Scan for the cell matching the given text and deliver its (x, y) coordinate at center. 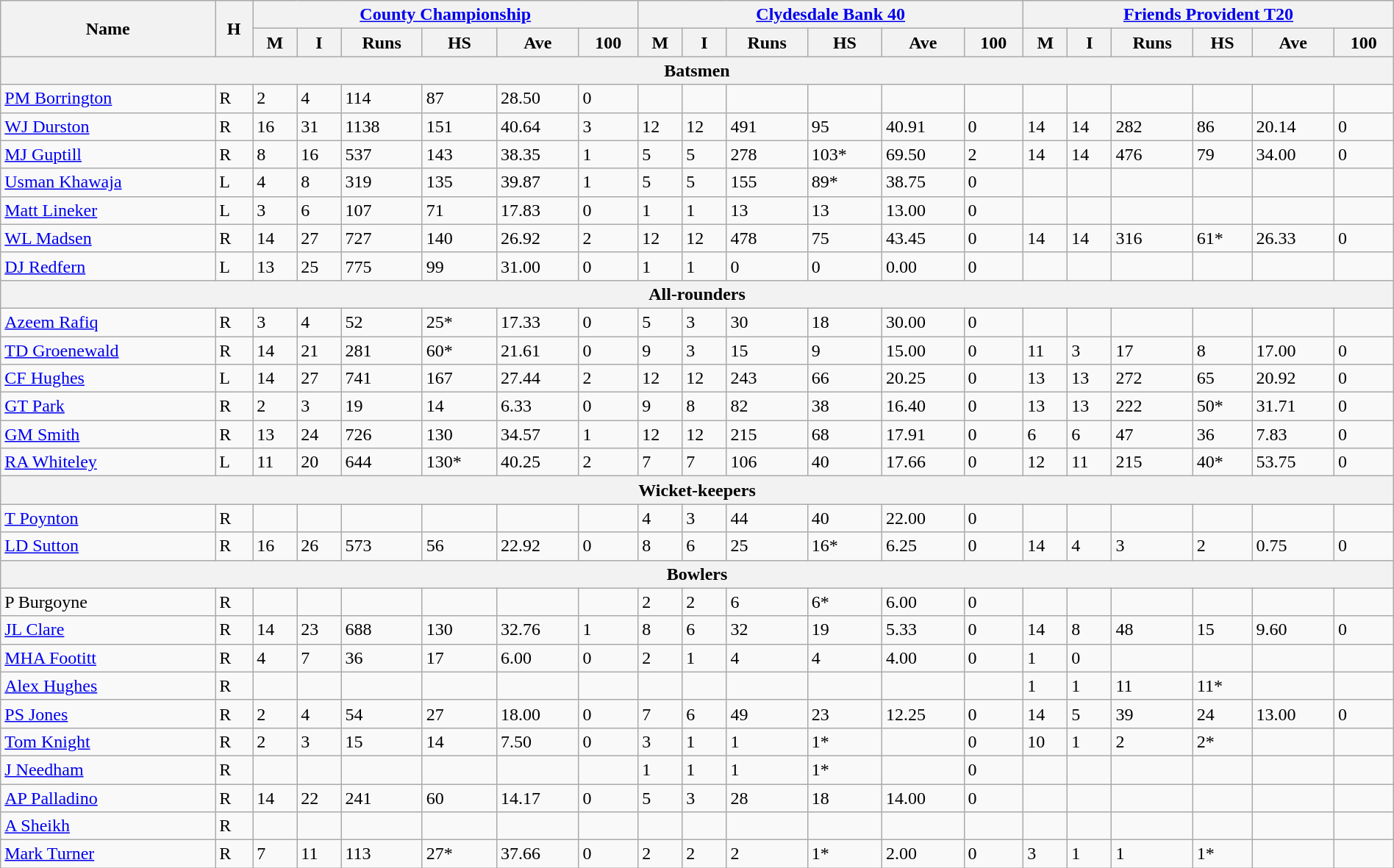
17.00 (1293, 351)
7.50 (538, 742)
48 (1152, 630)
10 (1045, 742)
39.87 (538, 182)
27.44 (538, 379)
56 (459, 546)
30.00 (923, 322)
MHA Footitt (108, 658)
135 (459, 182)
T Poynton (108, 518)
60* (459, 351)
DJ Redfern (108, 266)
68 (844, 434)
TD Groenewald (108, 351)
741 (382, 379)
Tom Knight (108, 742)
22.00 (923, 518)
43.45 (923, 238)
7.83 (1293, 434)
222 (1152, 406)
15.00 (923, 351)
Clydesdale Bank 40 (831, 15)
20.25 (923, 379)
54 (382, 714)
53.75 (1293, 462)
14.00 (923, 797)
PS Jones (108, 714)
2* (1222, 742)
P Burgoyne (108, 602)
AP Palladino (108, 797)
86 (1222, 126)
38.75 (923, 182)
22.92 (538, 546)
107 (382, 210)
99 (459, 266)
50* (1222, 406)
114 (382, 98)
40* (1222, 462)
726 (382, 434)
71 (459, 210)
130* (459, 462)
40.25 (538, 462)
Azeem Rafiq (108, 322)
52 (382, 322)
38 (844, 406)
316 (1152, 238)
0.00 (923, 266)
39 (1152, 714)
20.14 (1293, 126)
6.25 (923, 546)
38.35 (538, 154)
28.50 (538, 98)
476 (1152, 154)
9.60 (1293, 630)
167 (459, 379)
60 (459, 797)
22 (319, 797)
34.57 (538, 434)
241 (382, 797)
49 (767, 714)
113 (382, 854)
34.00 (1293, 154)
32.76 (538, 630)
89* (844, 182)
26 (319, 546)
491 (767, 126)
65 (1222, 379)
87 (459, 98)
79 (1222, 154)
17.66 (923, 462)
2.00 (923, 854)
32 (767, 630)
County Championship (446, 15)
75 (844, 238)
20.92 (1293, 379)
95 (844, 126)
478 (767, 238)
11* (1222, 686)
644 (382, 462)
Alex Hughes (108, 686)
16.40 (923, 406)
Matt Lineker (108, 210)
16* (844, 546)
0.75 (1293, 546)
143 (459, 154)
775 (382, 266)
14.17 (538, 797)
LD Sutton (108, 546)
30 (767, 322)
MJ Guptill (108, 154)
44 (767, 518)
537 (382, 154)
18.00 (538, 714)
106 (767, 462)
All-rounders (697, 294)
40.91 (923, 126)
PM Borrington (108, 98)
66 (844, 379)
69.50 (923, 154)
CF Hughes (108, 379)
J Needham (108, 770)
Mark Turner (108, 854)
Name (108, 29)
12.25 (923, 714)
1138 (382, 126)
26.92 (538, 238)
25* (459, 322)
82 (767, 406)
151 (459, 126)
Bowlers (697, 574)
GT Park (108, 406)
20 (319, 462)
GM Smith (108, 434)
281 (382, 351)
319 (382, 182)
WJ Durston (108, 126)
243 (767, 379)
17.91 (923, 434)
37.66 (538, 854)
WL Madsen (108, 238)
31.00 (538, 266)
31.71 (1293, 406)
272 (1152, 379)
17.83 (538, 210)
140 (459, 238)
278 (767, 154)
26.33 (1293, 238)
31 (319, 126)
282 (1152, 126)
Wicket-keepers (697, 490)
RA Whiteley (108, 462)
4.00 (923, 658)
6.33 (538, 406)
H (234, 29)
5.33 (923, 630)
17.33 (538, 322)
688 (382, 630)
Friends Provident T20 (1209, 15)
A Sheikh (108, 826)
155 (767, 182)
Usman Khawaja (108, 182)
573 (382, 546)
47 (1152, 434)
6* (844, 602)
61* (1222, 238)
JL Clare (108, 630)
Batsmen (697, 71)
103* (844, 154)
40.64 (538, 126)
21.61 (538, 351)
27* (459, 854)
28 (767, 797)
727 (382, 238)
21 (319, 351)
